For the text-containing cell, return its midpoint in [X, Y] coordinate format. 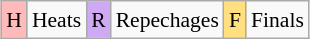
Heats [56, 20]
F [235, 20]
Finals [278, 20]
Repechages [168, 20]
H [14, 20]
R [98, 20]
